Identify which cell holds the provided text, then report its (x, y) central coordinate. 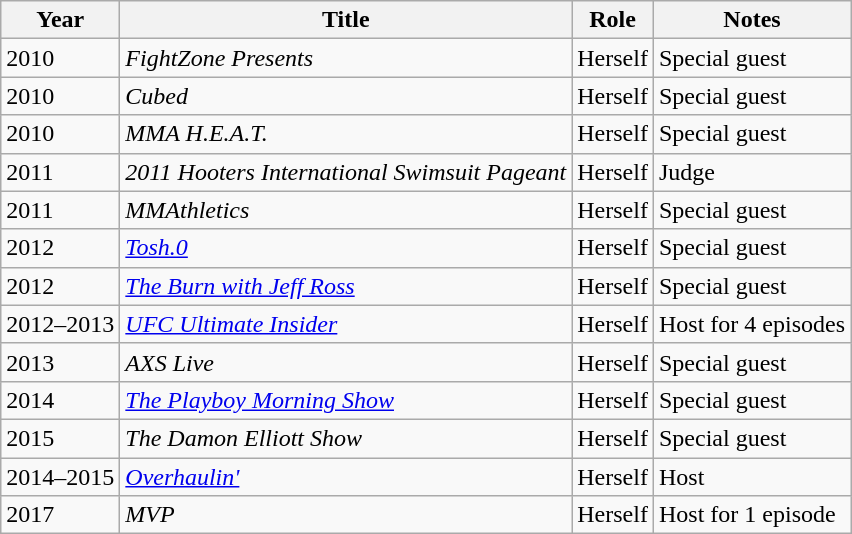
MMA H.E.A.T. (346, 134)
Overhaulin' (346, 477)
2012–2013 (60, 324)
2011 Hooters International Swimsuit Pageant (346, 172)
Judge (752, 172)
2015 (60, 438)
The Playboy Morning Show (346, 400)
Notes (752, 20)
Cubed (346, 96)
MMAthletics (346, 210)
UFC Ultimate Insider (346, 324)
Host for 4 episodes (752, 324)
Role (613, 20)
Tosh.0 (346, 248)
2017 (60, 515)
Host for 1 episode (752, 515)
The Damon Elliott Show (346, 438)
2013 (60, 362)
The Burn with Jeff Ross (346, 286)
2014 (60, 400)
2014–2015 (60, 477)
Host (752, 477)
FightZone Presents (346, 58)
Title (346, 20)
Year (60, 20)
MVP (346, 515)
AXS Live (346, 362)
